Return (X, Y) of the center of cell containing provided text 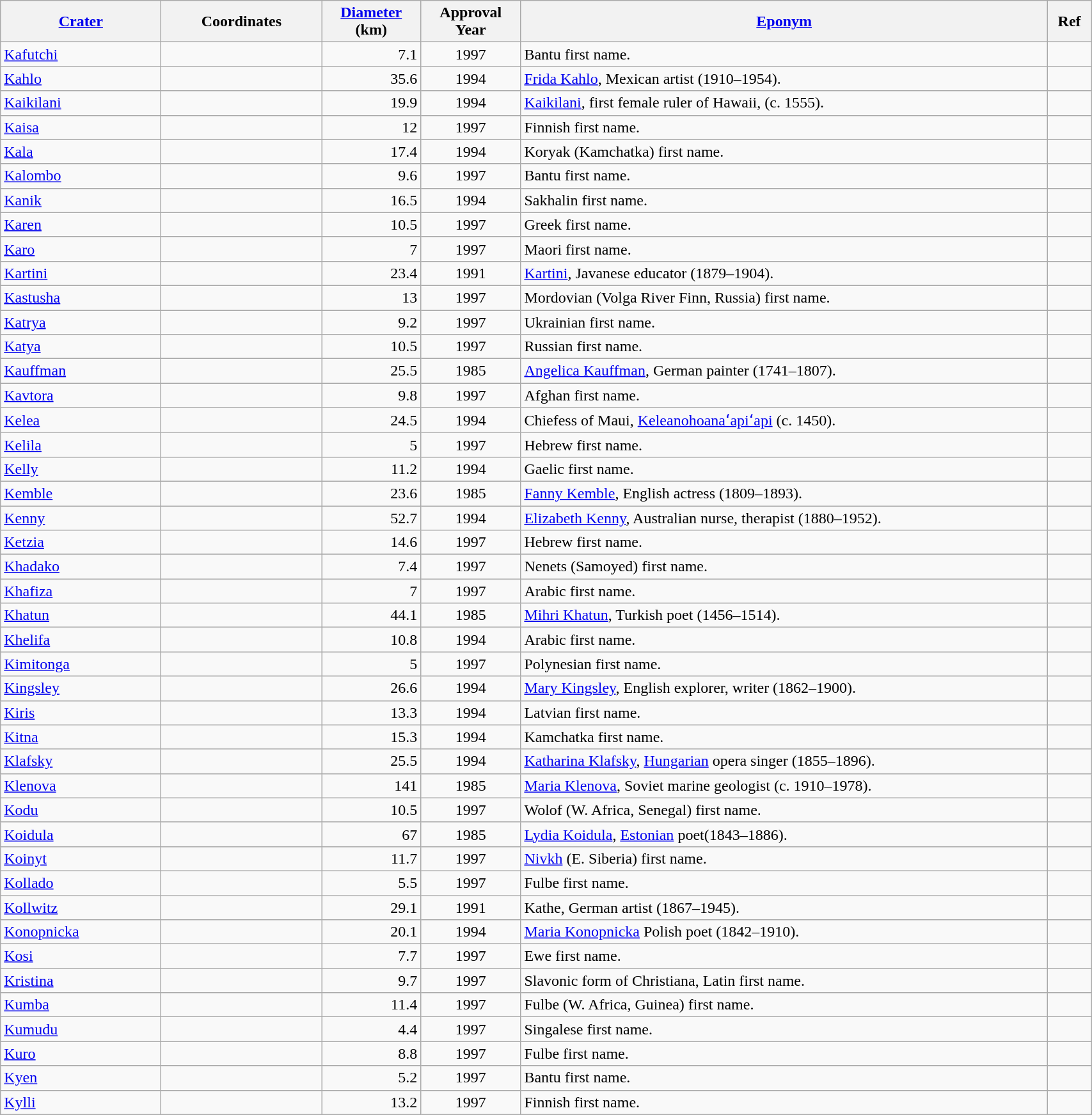
Karo (81, 249)
Kamchatka first name. (784, 737)
11.2 (371, 469)
4.4 (371, 1029)
Latvian first name. (784, 713)
Nivkh (E. Siberia) first name. (784, 858)
Ketzia (81, 542)
Ref (1070, 22)
Kafutchi (81, 54)
Klafsky (81, 761)
Frida Kahlo, Mexican artist (1910–1954). (784, 79)
Kartini (81, 273)
Fulbe (W. Africa, Guinea) first name. (784, 1005)
Koinyt (81, 858)
Kelila (81, 445)
Kuro (81, 1054)
Kauffman (81, 371)
Mary Kingsley, English explorer, writer (1862–1900). (784, 688)
11.7 (371, 858)
Kavtora (81, 395)
Koryak (Kamchatka) first name. (784, 152)
Kanik (81, 200)
Chiefess of Maui, Keleanohoanaʻapiʻapi (c. 1450). (784, 420)
9.6 (371, 176)
Mihri Khatun, Turkish poet (1456–1514). (784, 615)
12 (371, 127)
Russian first name. (784, 347)
Slavonic form of Christiana, Latin first name. (784, 981)
Wolof (W. Africa, Senegal) first name. (784, 810)
Khatun (81, 615)
Kelly (81, 469)
5.5 (371, 883)
35.6 (371, 79)
Kollado (81, 883)
Kimitonga (81, 664)
ApprovalYear (471, 22)
10.8 (371, 640)
Karen (81, 225)
13.2 (371, 1102)
Khadako (81, 567)
19.9 (371, 103)
Kaikilani (81, 103)
Kollwitz (81, 908)
Kitna (81, 737)
Katrya (81, 322)
7.1 (371, 54)
Kala (81, 152)
Singalese first name. (784, 1029)
Maori first name. (784, 249)
Konopnicka (81, 932)
15.3 (371, 737)
Kodu (81, 810)
Kalombo (81, 176)
Afghan first name. (784, 395)
Kristina (81, 981)
Kahlo (81, 79)
Crater (81, 22)
Khafiza (81, 591)
141 (371, 786)
Elizabeth Kenny, Australian nurse, therapist (1880–1952). (784, 518)
9.8 (371, 395)
23.4 (371, 273)
44.1 (371, 615)
Coordinates (242, 22)
5.2 (371, 1078)
Maria Klenova, Soviet marine geologist (c. 1910–1978). (784, 786)
14.6 (371, 542)
Katharina Klafsky, Hungarian opera singer (1855–1896). (784, 761)
7.7 (371, 956)
Kartini, Javanese educator (1879–1904). (784, 273)
Kastusha (81, 297)
Kylli (81, 1102)
Nenets (Samoyed) first name. (784, 567)
Kenny (81, 518)
26.6 (371, 688)
Angelica Kauffman, German painter (1741–1807). (784, 371)
Ukrainian first name. (784, 322)
52.7 (371, 518)
16.5 (371, 200)
Klenova (81, 786)
67 (371, 834)
Mordovian (Volga River Finn, Russia) first name. (784, 297)
Polynesian first name. (784, 664)
9.7 (371, 981)
Koidula (81, 834)
20.1 (371, 932)
Sakhalin first name. (784, 200)
7.4 (371, 567)
Diameter(km) (371, 22)
Kaikilani, first female ruler of Hawaii, (c. 1555). (784, 103)
Ewe first name. (784, 956)
17.4 (371, 152)
Khelifa (81, 640)
Kiris (81, 713)
Katya (81, 347)
Kathe, German artist (1867–1945). (784, 908)
Kingsley (81, 688)
Gaelic first name. (784, 469)
Greek first name. (784, 225)
Lydia Koidula, Estonian poet(1843–1886). (784, 834)
29.1 (371, 908)
8.8 (371, 1054)
24.5 (371, 420)
23.6 (371, 493)
Eponym (784, 22)
Maria Konopnicka Polish poet (1842–1910). (784, 932)
Kosi (81, 956)
13.3 (371, 713)
9.2 (371, 322)
11.4 (371, 1005)
13 (371, 297)
Kaisa (81, 127)
Fanny Kemble, English actress (1809–1893). (784, 493)
Kemble (81, 493)
Kelea (81, 420)
Kumudu (81, 1029)
Kyen (81, 1078)
Kumba (81, 1005)
